Pinpoint the cell where the given text exists, returning its (x, y) midpoint coordinate. 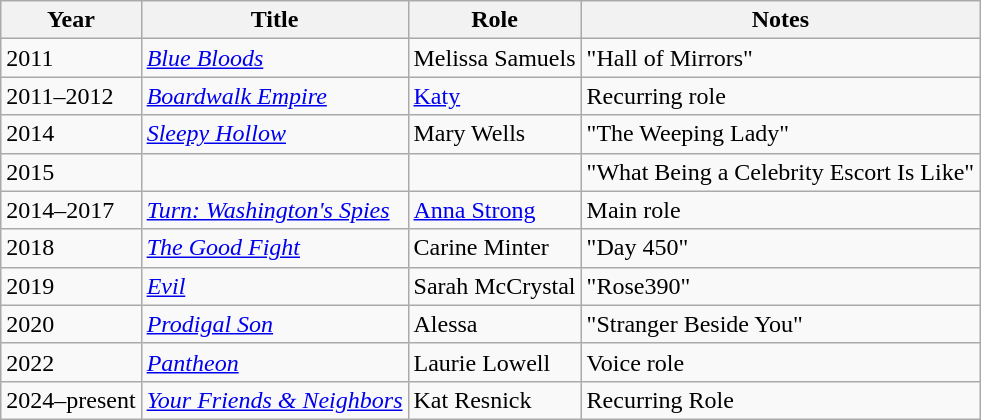
2019 (71, 286)
2011 (71, 58)
Your Friends & Neighbors (274, 400)
2020 (71, 324)
Kat Resnick (494, 400)
"What Being a Celebrity Escort Is Like" (780, 172)
Pantheon (274, 362)
Turn: Washington's Spies (274, 210)
2011–2012 (71, 96)
Voice role (780, 362)
2018 (71, 248)
2014–2017 (71, 210)
2022 (71, 362)
Title (274, 20)
Sarah McCrystal (494, 286)
Melissa Samuels (494, 58)
Alessa (494, 324)
Mary Wells (494, 134)
Notes (780, 20)
Recurring Role (780, 400)
Laurie Lowell (494, 362)
Blue Bloods (274, 58)
2024–present (71, 400)
Recurring role (780, 96)
Boardwalk Empire (274, 96)
"The Weeping Lady" (780, 134)
Carine Minter (494, 248)
Main role (780, 210)
Prodigal Son (274, 324)
"Stranger Beside You" (780, 324)
Year (71, 20)
"Rose390" (780, 286)
Katy (494, 96)
2014 (71, 134)
2015 (71, 172)
Evil (274, 286)
"Hall of Mirrors" (780, 58)
Sleepy Hollow (274, 134)
"Day 450" (780, 248)
Anna Strong (494, 210)
The Good Fight (274, 248)
Role (494, 20)
